Locate the cell with the specified text and output its (x, y) center coordinate. 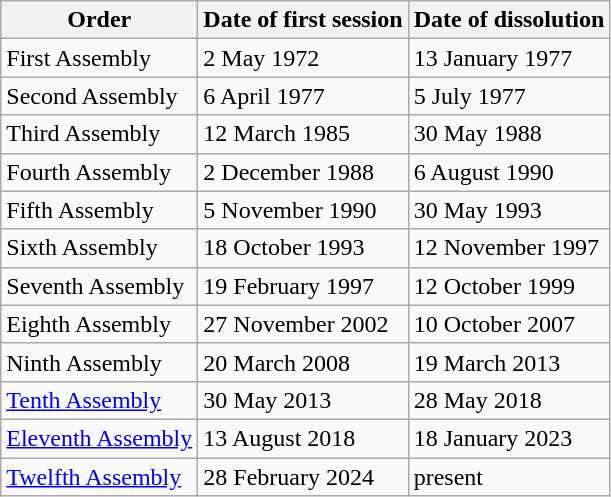
Tenth Assembly (100, 400)
Second Assembly (100, 96)
6 August 1990 (509, 172)
Fifth Assembly (100, 210)
12 October 1999 (509, 286)
20 March 2008 (303, 362)
30 May 2013 (303, 400)
30 May 1988 (509, 134)
Eighth Assembly (100, 324)
6 April 1977 (303, 96)
First Assembly (100, 58)
19 March 2013 (509, 362)
5 July 1977 (509, 96)
5 November 1990 (303, 210)
present (509, 477)
2 May 1972 (303, 58)
Date of dissolution (509, 20)
Third Assembly (100, 134)
12 March 1985 (303, 134)
Seventh Assembly (100, 286)
30 May 1993 (509, 210)
Ninth Assembly (100, 362)
13 August 2018 (303, 438)
27 November 2002 (303, 324)
Eleventh Assembly (100, 438)
2 December 1988 (303, 172)
18 January 2023 (509, 438)
Twelfth Assembly (100, 477)
28 May 2018 (509, 400)
19 February 1997 (303, 286)
Order (100, 20)
Fourth Assembly (100, 172)
Date of first session (303, 20)
Sixth Assembly (100, 248)
18 October 1993 (303, 248)
13 January 1977 (509, 58)
28 February 2024 (303, 477)
12 November 1997 (509, 248)
10 October 2007 (509, 324)
